Find where the given text appears and provide that cell's center as [X, Y] coordinate. 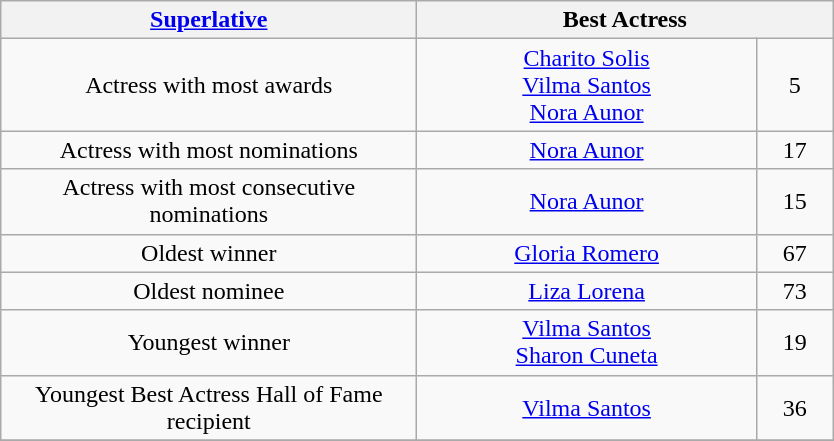
Oldest nominee [209, 291]
15 [794, 202]
Superlative [209, 20]
Liza Lorena [587, 291]
Charito SolisVilma SantosNora Aunor [587, 85]
19 [794, 342]
Best Actress [625, 20]
Actress with most consecutive nominations [209, 202]
73 [794, 291]
Oldest winner [209, 253]
Vilma Santos [587, 408]
Actress with most nominations [209, 150]
Youngest Best Actress Hall of Fame recipient [209, 408]
Actress with most awards [209, 85]
36 [794, 408]
Gloria Romero [587, 253]
Vilma SantosSharon Cuneta [587, 342]
5 [794, 85]
67 [794, 253]
Youngest winner [209, 342]
17 [794, 150]
